For the text-containing cell, return its midpoint in (x, y) coordinate format. 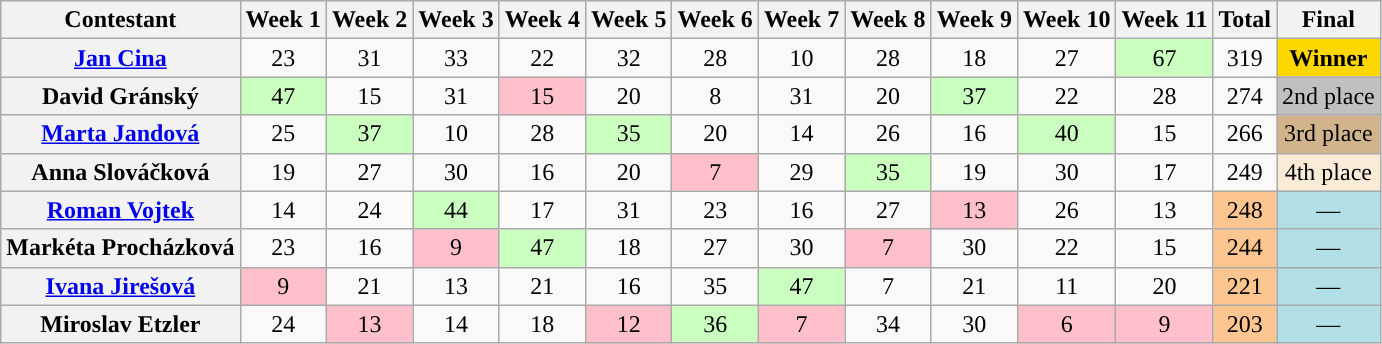
Week 3 (456, 20)
Week 7 (801, 20)
11 (1067, 286)
Miroslav Etzler (120, 324)
8 (715, 96)
Week 5 (629, 20)
Roman Vojtek (120, 210)
Week 11 (1164, 20)
25 (283, 134)
David Gránský (120, 96)
274 (1245, 96)
29 (801, 172)
3rd place (1329, 134)
Total (1245, 20)
Anna Slováčková (120, 172)
Ivana Jirešová (120, 286)
67 (1164, 58)
Week 9 (974, 20)
Week 6 (715, 20)
Winner (1329, 58)
Contestant (120, 20)
244 (1245, 248)
221 (1245, 286)
2nd place (1329, 96)
Markéta Procházková (120, 248)
Week 4 (542, 20)
40 (1067, 134)
248 (1245, 210)
4th place (1329, 172)
Week 8 (888, 20)
203 (1245, 324)
12 (629, 324)
36 (715, 324)
44 (456, 210)
Marta Jandová (120, 134)
6 (1067, 324)
Week 10 (1067, 20)
Week 2 (369, 20)
Jan Cina (120, 58)
319 (1245, 58)
33 (456, 58)
249 (1245, 172)
Final (1329, 20)
266 (1245, 134)
32 (629, 58)
34 (888, 324)
Week 1 (283, 20)
